Provide the (x, y) coordinate of the cell's center where the given text is located.  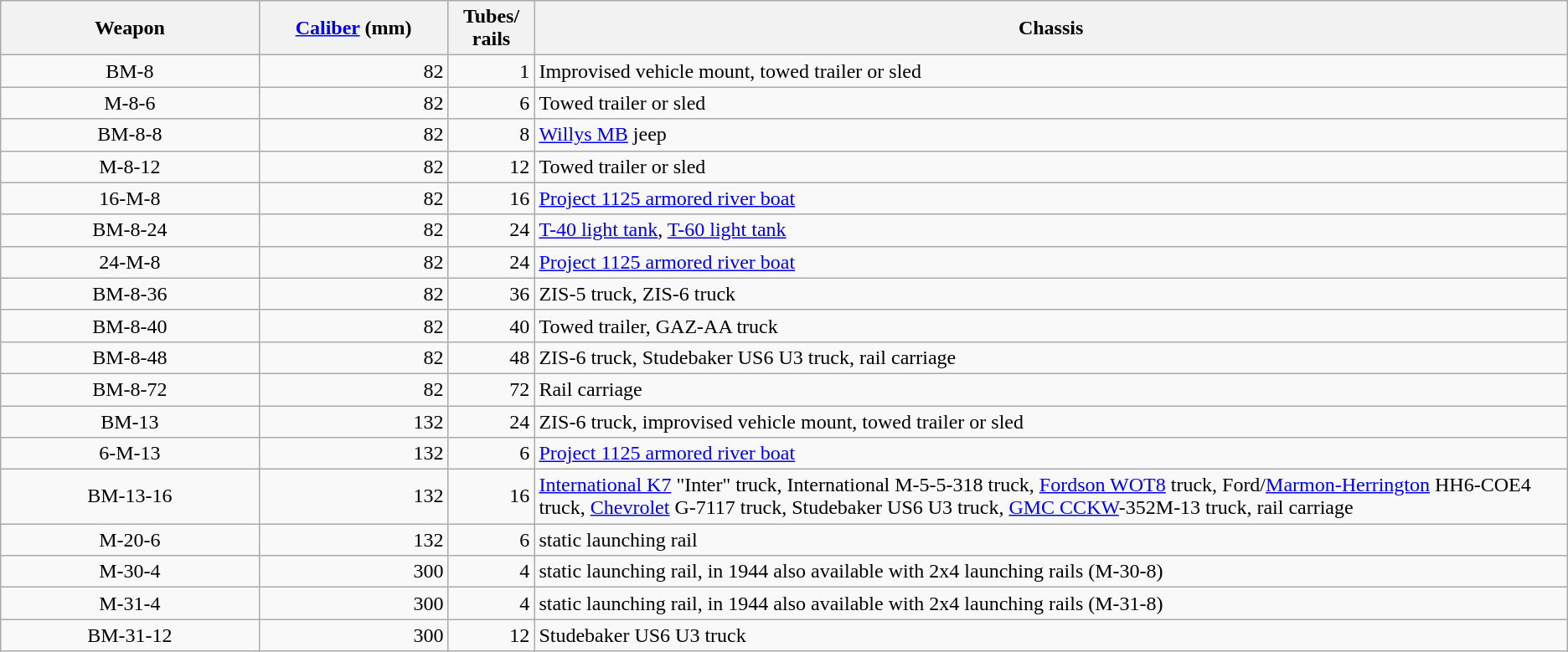
BM-8-48 (130, 357)
static launching rail (1050, 540)
Willys MB jeep (1050, 135)
1 (491, 71)
BM-8-36 (130, 294)
Studebaker US6 U3 truck (1050, 635)
BM-13 (130, 421)
M-20-6 (130, 540)
8 (491, 135)
BM-8-8 (130, 135)
ZIS-6 truck, improvised vehicle mount, towed trailer or sled (1050, 421)
Tubes/rails (491, 28)
BM-8-40 (130, 326)
Weapon (130, 28)
ZIS-6 truck, Studebaker US6 U3 truck, rail carriage (1050, 357)
M-8-12 (130, 167)
Chassis (1050, 28)
40 (491, 326)
72 (491, 389)
Caliber (mm) (353, 28)
M-31-4 (130, 603)
Rail carriage (1050, 389)
M-30-4 (130, 572)
M-8-6 (130, 103)
Improvised vehicle mount, towed trailer or sled (1050, 71)
T-40 light tank, T-60 light tank (1050, 230)
static launching rail, in 1944 also available with 2x4 launching rails (M-30-8) (1050, 572)
24-M-8 (130, 262)
Towed trailer, GAZ-AA truck (1050, 326)
BM-31-12 (130, 635)
16-M-8 (130, 198)
36 (491, 294)
static launching rail, in 1944 also available with 2x4 launching rails (M-31-8) (1050, 603)
BM-8 (130, 71)
6-M-13 (130, 454)
BM-13-16 (130, 497)
BM-8-72 (130, 389)
ZIS-5 truck, ZIS-6 truck (1050, 294)
48 (491, 357)
BM-8-24 (130, 230)
